Identify which cell holds the provided text, then report its [x, y] central coordinate. 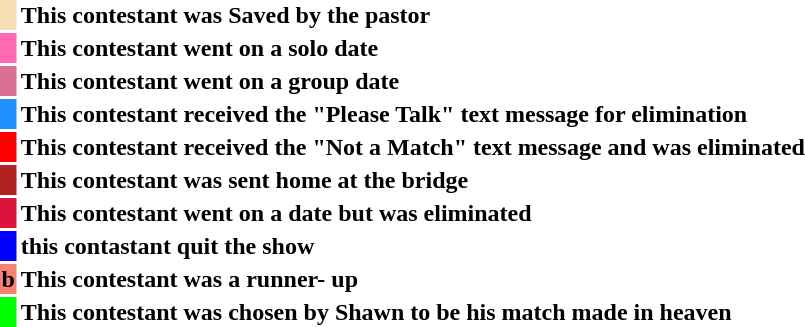
b [8, 279]
